Return [X, Y] of the center of cell containing provided text 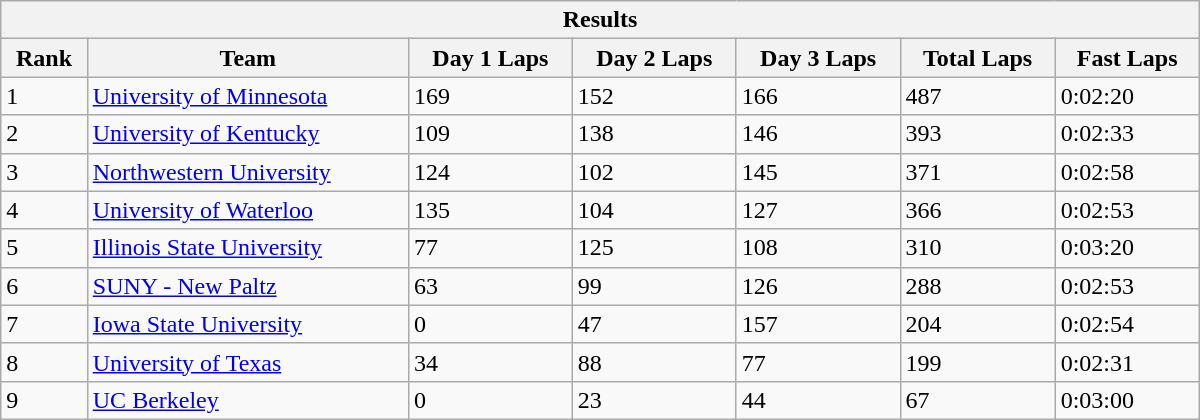
1 [44, 96]
88 [654, 362]
109 [490, 134]
288 [978, 286]
9 [44, 400]
8 [44, 362]
124 [490, 172]
34 [490, 362]
99 [654, 286]
Team [248, 58]
0:02:31 [1127, 362]
44 [818, 400]
104 [654, 210]
6 [44, 286]
University of Waterloo [248, 210]
47 [654, 324]
126 [818, 286]
23 [654, 400]
Rank [44, 58]
3 [44, 172]
5 [44, 248]
169 [490, 96]
Northwestern University [248, 172]
366 [978, 210]
Fast Laps [1127, 58]
Iowa State University [248, 324]
UC Berkeley [248, 400]
102 [654, 172]
University of Texas [248, 362]
135 [490, 210]
0:02:20 [1127, 96]
125 [654, 248]
Illinois State University [248, 248]
166 [818, 96]
2 [44, 134]
310 [978, 248]
University of Kentucky [248, 134]
7 [44, 324]
487 [978, 96]
152 [654, 96]
Day 1 Laps [490, 58]
0:02:54 [1127, 324]
199 [978, 362]
157 [818, 324]
145 [818, 172]
0:02:58 [1127, 172]
146 [818, 134]
0:03:20 [1127, 248]
204 [978, 324]
108 [818, 248]
138 [654, 134]
127 [818, 210]
University of Minnesota [248, 96]
0:03:00 [1127, 400]
Day 2 Laps [654, 58]
371 [978, 172]
4 [44, 210]
393 [978, 134]
0:02:33 [1127, 134]
Day 3 Laps [818, 58]
Results [600, 20]
63 [490, 286]
Total Laps [978, 58]
67 [978, 400]
SUNY - New Paltz [248, 286]
